Locate the cell with the specified text and output its [x, y] center coordinate. 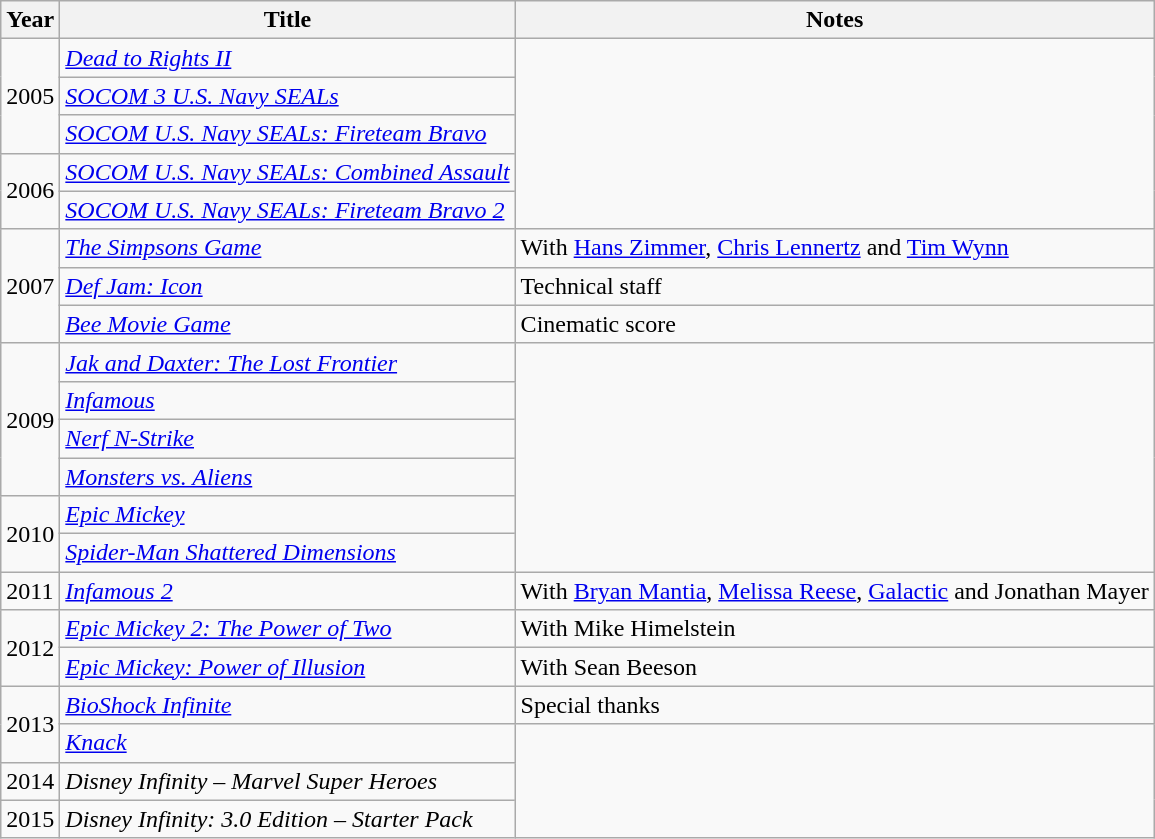
Infamous [288, 400]
Dead to Rights II [288, 58]
Bee Movie Game [288, 324]
2010 [30, 534]
2007 [30, 286]
Epic Mickey 2: The Power of Two [288, 629]
SOCOM U.S. Navy SEALs: Fireteam Bravo 2 [288, 210]
2012 [30, 648]
Technical staff [834, 286]
Def Jam: Icon [288, 286]
2006 [30, 191]
The Simpsons Game [288, 248]
Nerf N-Strike [288, 438]
Knack [288, 743]
2015 [30, 819]
2005 [30, 96]
Epic Mickey [288, 515]
With Bryan Mantia, Melissa Reese, Galactic and Jonathan Mayer [834, 591]
Disney Infinity – Marvel Super Heroes [288, 781]
With Hans Zimmer, Chris Lennertz and Tim Wynn [834, 248]
Infamous 2 [288, 591]
SOCOM U.S. Navy SEALs: Combined Assault [288, 172]
With Sean Beeson [834, 667]
SOCOM 3 U.S. Navy SEALs [288, 96]
Jak and Daxter: The Lost Frontier [288, 362]
2009 [30, 419]
Title [288, 20]
Monsters vs. Aliens [288, 477]
Notes [834, 20]
2014 [30, 781]
BioShock Infinite [288, 705]
Special thanks [834, 705]
Spider-Man Shattered Dimensions [288, 553]
2011 [30, 591]
With Mike Himelstein [834, 629]
Disney Infinity: 3.0 Edition – Starter Pack [288, 819]
SOCOM U.S. Navy SEALs: Fireteam Bravo [288, 134]
2013 [30, 724]
Epic Mickey: Power of Illusion [288, 667]
Year [30, 20]
Cinematic score [834, 324]
